Return the (x, y) coordinate for the center point of the cell that contains the specified text.  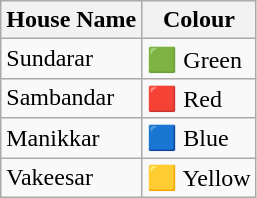
🟦 Blue (199, 138)
🟨 Yellow (199, 178)
House Name (72, 20)
Sambandar (72, 98)
Colour (199, 20)
Sundarar (72, 59)
🟩 Green (199, 59)
🟥 Red (199, 98)
Manikkar (72, 138)
Vakeesar (72, 178)
